Scan for the cell matching the given text and deliver its [x, y] coordinate at center. 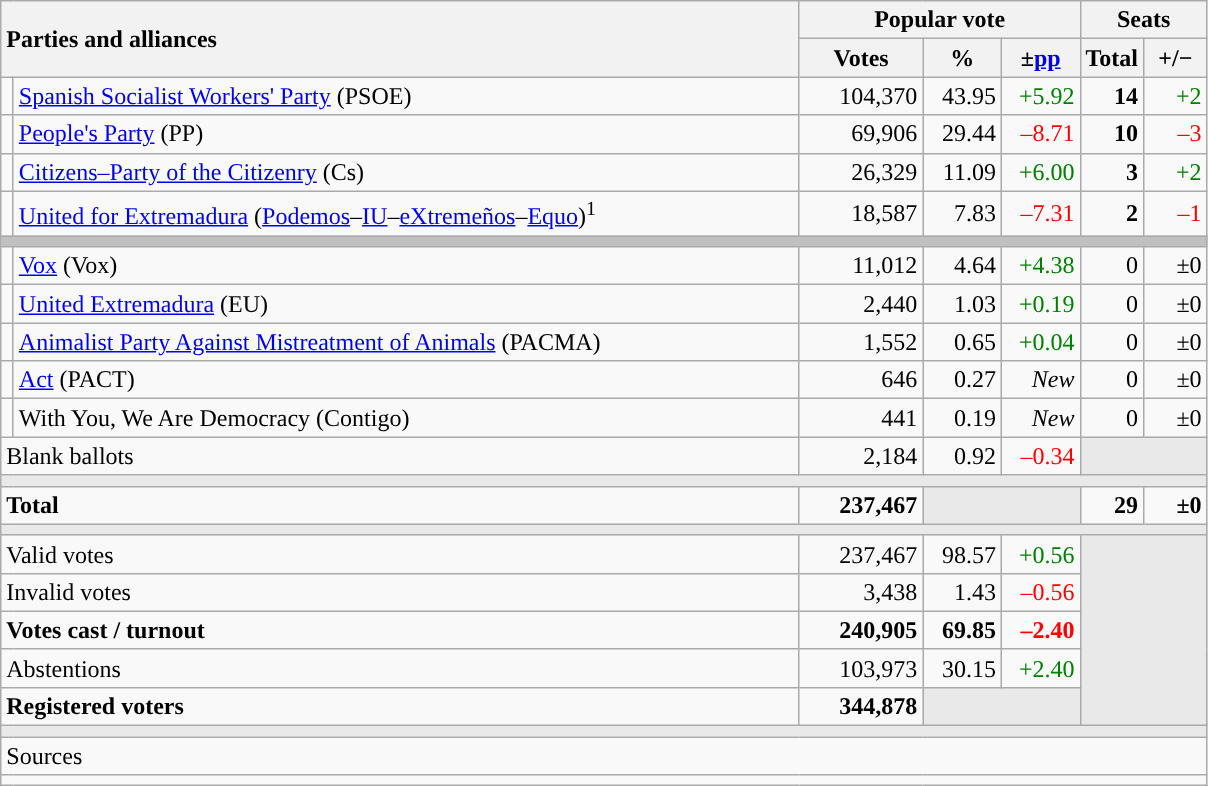
+0.19 [1040, 304]
646 [861, 380]
103,973 [861, 668]
% [962, 58]
Sources [604, 756]
–0.34 [1040, 456]
+/− [1176, 58]
–1 [1176, 214]
People's Party (PP) [406, 134]
Spanish Socialist Workers' Party (PSOE) [406, 96]
–3 [1176, 134]
With You, We Are Democracy (Contigo) [406, 418]
344,878 [861, 706]
69,906 [861, 134]
2,440 [861, 304]
240,905 [861, 630]
+0.56 [1040, 554]
Invalid votes [400, 592]
United for Extremadura (Podemos–IU–eXtremeños–Equo)1 [406, 214]
Citizens–Party of the Citizenry (Cs) [406, 172]
30.15 [962, 668]
29 [1112, 505]
2 [1112, 214]
11,012 [861, 266]
United Extremadura (EU) [406, 304]
Act (PACT) [406, 380]
0.65 [962, 342]
Parties and alliances [400, 39]
3,438 [861, 592]
–8.71 [1040, 134]
+0.04 [1040, 342]
26,329 [861, 172]
Registered voters [400, 706]
Seats [1144, 20]
0.19 [962, 418]
2,184 [861, 456]
Animalist Party Against Mistreatment of Animals (PACMA) [406, 342]
3 [1112, 172]
10 [1112, 134]
–0.56 [1040, 592]
69.85 [962, 630]
98.57 [962, 554]
43.95 [962, 96]
1.43 [962, 592]
Votes [861, 58]
104,370 [861, 96]
0.92 [962, 456]
1,552 [861, 342]
+5.92 [1040, 96]
Votes cast / turnout [400, 630]
+4.38 [1040, 266]
Vox (Vox) [406, 266]
+6.00 [1040, 172]
18,587 [861, 214]
Valid votes [400, 554]
–2.40 [1040, 630]
Blank ballots [400, 456]
1.03 [962, 304]
0.27 [962, 380]
+2.40 [1040, 668]
14 [1112, 96]
29.44 [962, 134]
11.09 [962, 172]
441 [861, 418]
Popular vote [940, 20]
4.64 [962, 266]
±pp [1040, 58]
–7.31 [1040, 214]
Abstentions [400, 668]
7.83 [962, 214]
